For the text-containing cell, return its midpoint in (X, Y) coordinate format. 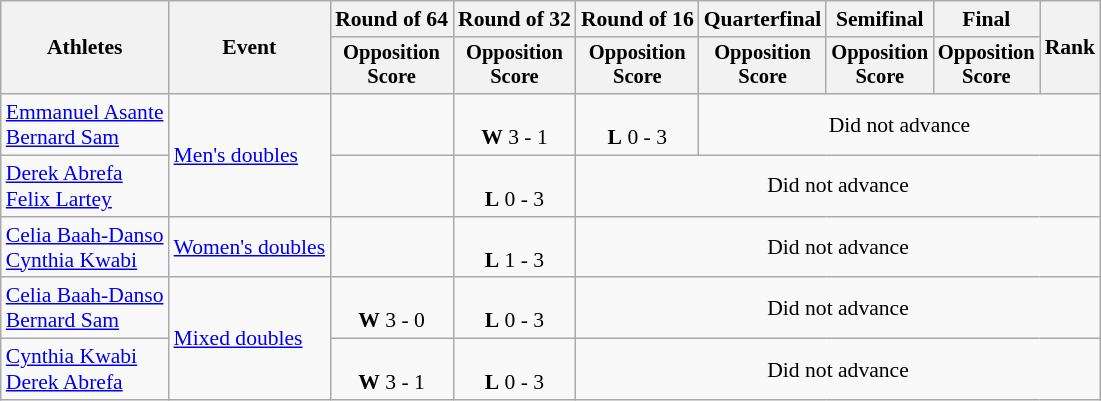
Cynthia KwabiDerek Abrefa (85, 370)
Round of 64 (392, 19)
Event (250, 48)
Celia Baah-DansoBernard Sam (85, 308)
Round of 32 (514, 19)
Emmanuel AsanteBernard Sam (85, 124)
Derek AbrefaFelix Lartey (85, 186)
Quarterfinal (763, 19)
Round of 16 (638, 19)
Semifinal (880, 19)
W 3 - 0 (392, 308)
Mixed doubles (250, 339)
Men's doubles (250, 155)
Athletes (85, 48)
Celia Baah-DansoCynthia Kwabi (85, 248)
L 1 - 3 (514, 248)
Women's doubles (250, 248)
Final (986, 19)
Rank (1070, 48)
